Return the (X, Y) coordinate for the center point of the cell that contains the specified text.  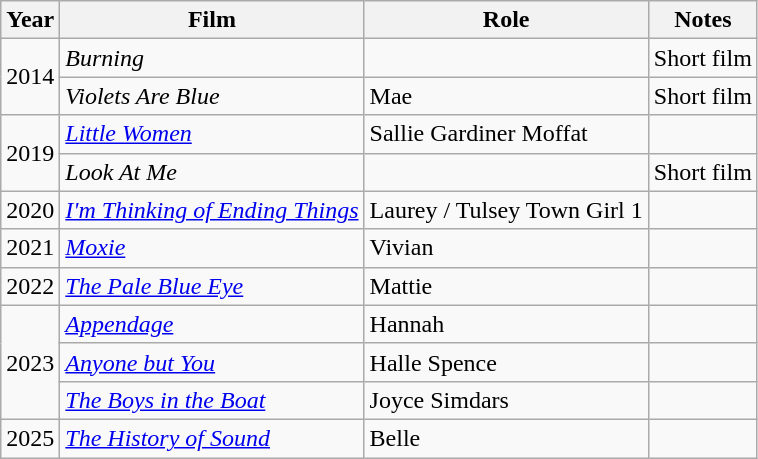
2019 (30, 153)
Mattie (506, 286)
2025 (30, 438)
Hannah (506, 324)
Halle Spence (506, 362)
2014 (30, 77)
2020 (30, 210)
Joyce Simdars (506, 400)
The Pale Blue Eye (212, 286)
Appendage (212, 324)
The History of Sound (212, 438)
The Boys in the Boat (212, 400)
Film (212, 20)
Look At Me (212, 172)
2021 (30, 248)
Mae (506, 96)
Role (506, 20)
I'm Thinking of Ending Things (212, 210)
Belle (506, 438)
Little Women (212, 134)
Sallie Gardiner Moffat (506, 134)
Laurey / Tulsey Town Girl 1 (506, 210)
Anyone but You (212, 362)
Violets Are Blue (212, 96)
Burning (212, 58)
Year (30, 20)
Vivian (506, 248)
2022 (30, 286)
Notes (702, 20)
Moxie (212, 248)
2023 (30, 362)
